Pinpoint the cell where the given text exists, returning its (X, Y) midpoint coordinate. 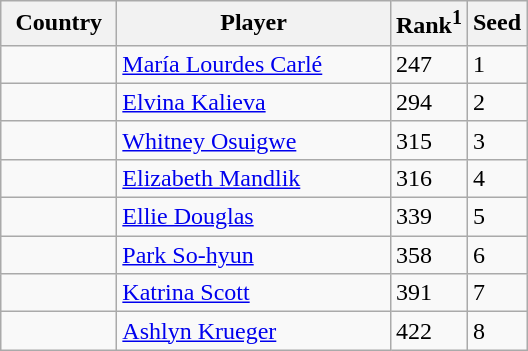
Player (254, 24)
316 (428, 178)
358 (428, 255)
315 (428, 140)
6 (496, 255)
Ashlyn Krueger (254, 331)
339 (428, 217)
Seed (496, 24)
247 (428, 64)
2 (496, 102)
Rank1 (428, 24)
Park So-hyun (254, 255)
8 (496, 331)
391 (428, 293)
1 (496, 64)
Ellie Douglas (254, 217)
Katrina Scott (254, 293)
7 (496, 293)
Elvina Kalieva (254, 102)
Elizabeth Mandlik (254, 178)
422 (428, 331)
Country (59, 24)
Whitney Osuigwe (254, 140)
294 (428, 102)
5 (496, 217)
3 (496, 140)
María Lourdes Carlé (254, 64)
4 (496, 178)
